Identify which cell holds the provided text, then report its [x, y] central coordinate. 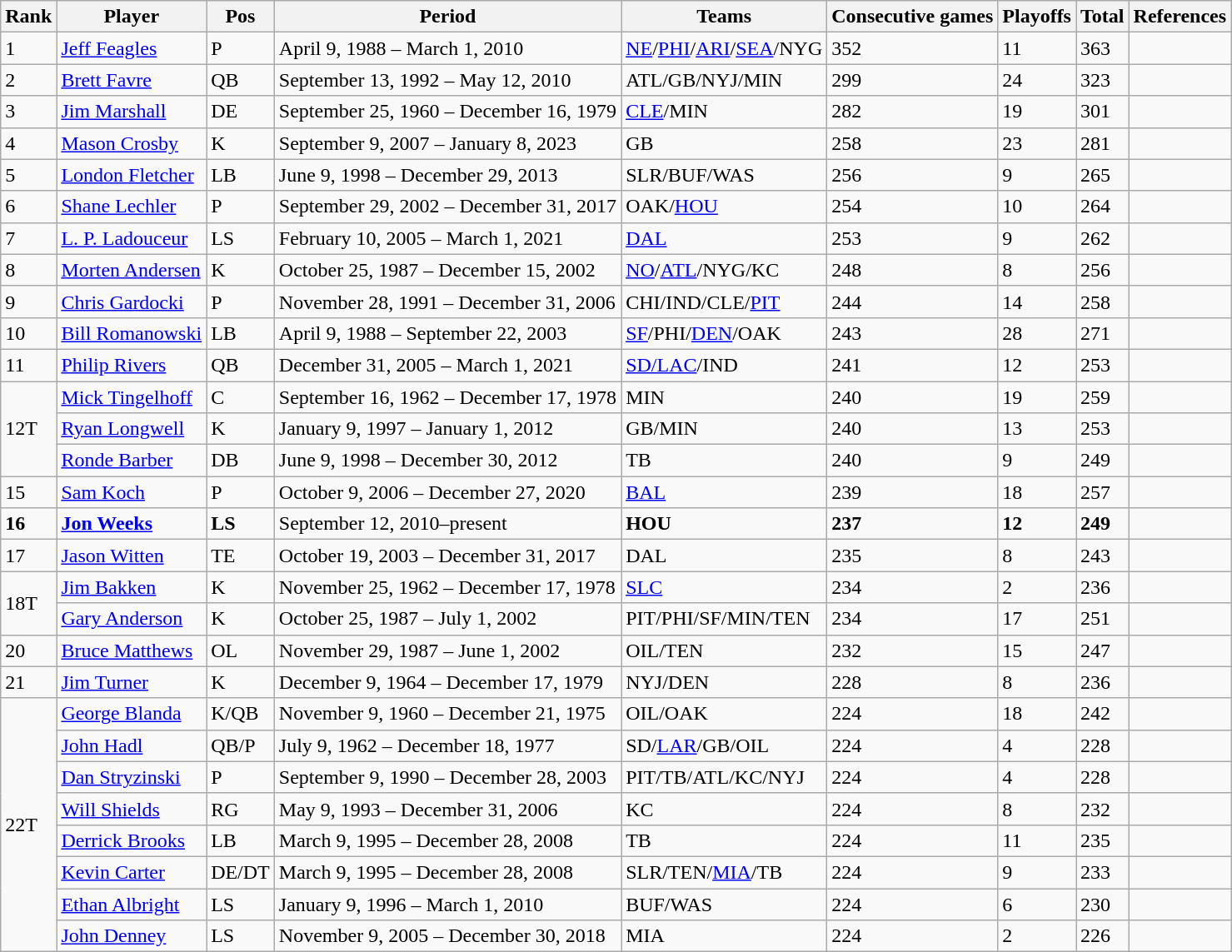
MIN [725, 397]
SD/LAC/IND [725, 365]
Ethan Albright [132, 904]
Playoffs [1037, 17]
282 [913, 112]
November 28, 1991 – December 31, 2006 [447, 302]
C [241, 397]
271 [1103, 333]
October 9, 2006 – December 27, 2020 [447, 492]
265 [1103, 175]
KC [725, 809]
7 [28, 238]
TE [241, 556]
January 9, 1996 – March 1, 2010 [447, 904]
237 [913, 524]
299 [913, 80]
251 [1103, 619]
Ronde Barber [132, 461]
254 [913, 207]
NYJ/DEN [725, 682]
NO/ATL/NYG/KC [725, 270]
References [1180, 17]
247 [1103, 650]
Dan Stryzinski [132, 777]
OIL/OAK [725, 714]
SLR/BUF/WAS [725, 175]
257 [1103, 492]
Total [1103, 17]
September 25, 1960 – December 16, 1979 [447, 112]
Mick Tingelhoff [132, 397]
BAL [725, 492]
Sam Koch [132, 492]
September 29, 2002 – December 31, 2017 [447, 207]
Teams [725, 17]
Derrick Brooks [132, 840]
Pos [241, 17]
NE/PHI/ARI/SEA/NYG [725, 48]
226 [1103, 936]
230 [1103, 904]
Bill Romanowski [132, 333]
Gary Anderson [132, 619]
Philip Rivers [132, 365]
November 9, 2005 – December 30, 2018 [447, 936]
259 [1103, 397]
September 9, 1990 – December 28, 2003 [447, 777]
September 9, 2007 – January 8, 2023 [447, 143]
Chris Gardocki [132, 302]
281 [1103, 143]
BUF/WAS [725, 904]
21 [28, 682]
OAK/HOU [725, 207]
K/QB [241, 714]
October 25, 1987 – December 15, 2002 [447, 270]
Rank [28, 17]
Will Shields [132, 809]
20 [28, 650]
SLR/TEN/MIA/TB [725, 872]
April 9, 1988 – March 1, 2010 [447, 48]
December 31, 2005 – March 1, 2021 [447, 365]
Mason Crosby [132, 143]
22T [28, 825]
242 [1103, 714]
18T [28, 603]
OIL/TEN [725, 650]
January 9, 1997 – January 1, 2012 [447, 429]
DE [241, 112]
Jeff Feagles [132, 48]
241 [913, 365]
3 [28, 112]
24 [1037, 80]
SD/LAR/GB/OIL [725, 745]
June 9, 1998 – December 30, 2012 [447, 461]
28 [1037, 333]
Bruce Matthews [132, 650]
CLE/MIN [725, 112]
244 [913, 302]
Consecutive games [913, 17]
DB [241, 461]
PIT/PHI/SF/MIN/TEN [725, 619]
Jim Bakken [132, 587]
June 9, 1998 – December 29, 2013 [447, 175]
GB [725, 143]
July 9, 1962 – December 18, 1977 [447, 745]
October 19, 2003 – December 31, 2017 [447, 556]
248 [913, 270]
September 16, 1962 – December 17, 1978 [447, 397]
16 [28, 524]
HOU [725, 524]
SLC [725, 587]
CHI/IND/CLE/PIT [725, 302]
ATL/GB/NYJ/MIN [725, 80]
April 9, 1988 – September 22, 2003 [447, 333]
Jason Witten [132, 556]
Kevin Carter [132, 872]
233 [1103, 872]
Jim Marshall [132, 112]
February 10, 2005 – March 1, 2021 [447, 238]
SF/PHI/DEN/OAK [725, 333]
23 [1037, 143]
GB/MIN [725, 429]
RG [241, 809]
George Blanda [132, 714]
239 [913, 492]
14 [1037, 302]
12T [28, 429]
John Denney [132, 936]
L. P. Ladouceur [132, 238]
352 [913, 48]
November 9, 1960 – December 21, 1975 [447, 714]
Period [447, 17]
QB/P [241, 745]
363 [1103, 48]
262 [1103, 238]
DE/DT [241, 872]
13 [1037, 429]
September 13, 1992 – May 12, 2010 [447, 80]
Jon Weeks [132, 524]
London Fletcher [132, 175]
November 25, 1962 – December 17, 1978 [447, 587]
Player [132, 17]
May 9, 1993 – December 31, 2006 [447, 809]
Jim Turner [132, 682]
OL [241, 650]
John Hadl [132, 745]
MIA [725, 936]
November 29, 1987 – June 1, 2002 [447, 650]
September 12, 2010–present [447, 524]
5 [28, 175]
1 [28, 48]
December 9, 1964 – December 17, 1979 [447, 682]
Shane Lechler [132, 207]
PIT/TB/ATL/KC/NYJ [725, 777]
October 25, 1987 – July 1, 2002 [447, 619]
Brett Favre [132, 80]
323 [1103, 80]
Morten Andersen [132, 270]
301 [1103, 112]
Ryan Longwell [132, 429]
264 [1103, 207]
